Pinpoint the cell where the given text exists, returning its [x, y] midpoint coordinate. 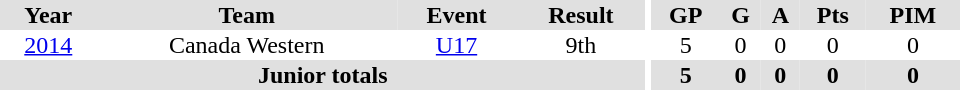
G [740, 15]
GP [686, 15]
2014 [48, 45]
Result [580, 15]
Event [456, 15]
9th [580, 45]
Team [247, 15]
A [780, 15]
Canada Western [247, 45]
U17 [456, 45]
Pts [833, 15]
Junior totals [323, 75]
PIM [913, 15]
Year [48, 15]
